Pinpoint the cell where the given text exists, returning its [x, y] midpoint coordinate. 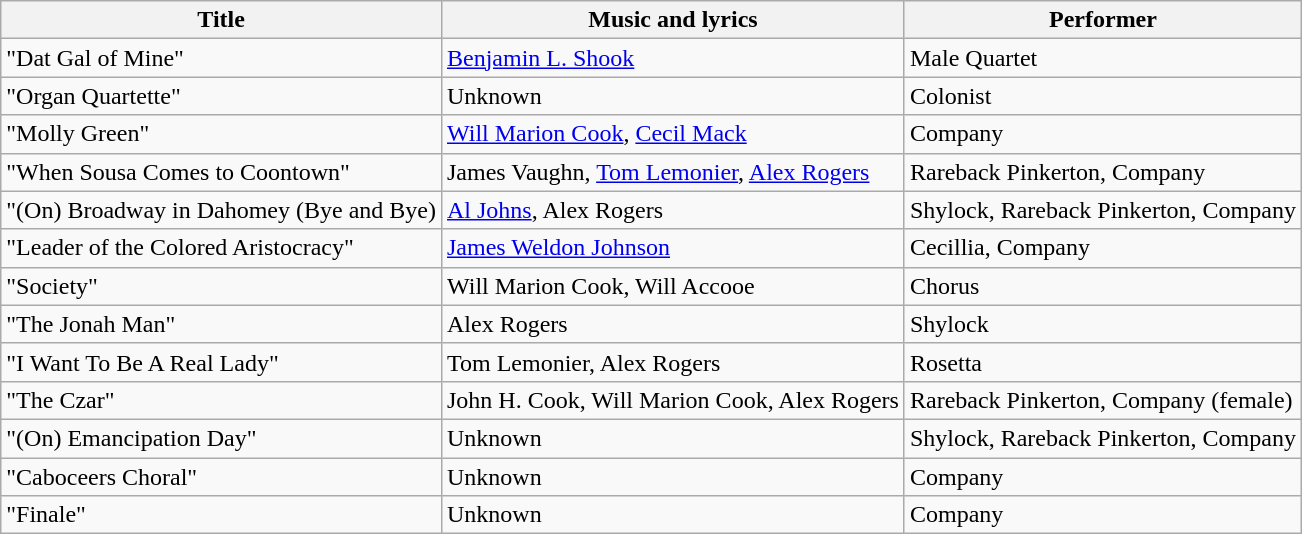
Rareback Pinkerton, Company [1102, 172]
Male Quartet [1102, 58]
Chorus [1102, 286]
Cecillia, Company [1102, 248]
"The Jonah Man" [222, 324]
Shylock [1102, 324]
"(On) Broadway in Dahomey (Bye and Bye) [222, 210]
Music and lyrics [672, 20]
James Weldon Johnson [672, 248]
"The Czar" [222, 400]
Rosetta [1102, 362]
"(On) Emancipation Day" [222, 438]
Alex Rogers [672, 324]
"Molly Green" [222, 134]
Tom Lemonier, Alex Rogers [672, 362]
Colonist [1102, 96]
Benjamin L. Shook [672, 58]
"Dat Gal of Mine" [222, 58]
"Society" [222, 286]
"I Want To Be A Real Lady" [222, 362]
"Leader of the Colored Aristocracy" [222, 248]
John H. Cook, Will Marion Cook, Alex Rogers [672, 400]
Performer [1102, 20]
James Vaughn, Tom Lemonier, Alex Rogers [672, 172]
Rareback Pinkerton, Company (female) [1102, 400]
"When Sousa Comes to Coontown" [222, 172]
Al Johns, Alex Rogers [672, 210]
Title [222, 20]
"Caboceers Choral" [222, 477]
"Organ Quartette" [222, 96]
"Finale" [222, 515]
Will Marion Cook, Will Accooe [672, 286]
Will Marion Cook, Cecil Mack [672, 134]
